Identify which cell holds the provided text, then report its (X, Y) central coordinate. 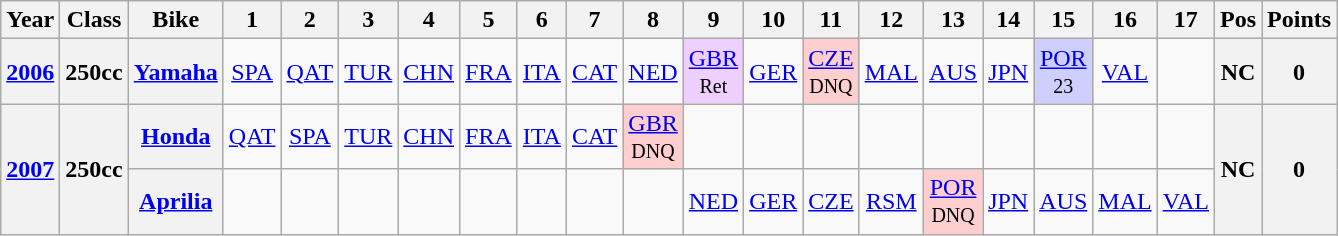
2 (310, 20)
Points (1300, 20)
9 (713, 20)
14 (1008, 20)
Yamaha (176, 72)
11 (831, 20)
GBRDNQ (653, 136)
16 (1125, 20)
1 (252, 20)
Honda (176, 136)
7 (594, 20)
Bike (176, 20)
Pos (1238, 20)
4 (429, 20)
5 (489, 20)
10 (774, 20)
PORDNQ (954, 202)
Year (30, 20)
13 (954, 20)
17 (1186, 20)
6 (542, 20)
15 (1064, 20)
2006 (30, 72)
2007 (30, 169)
GBRRet (713, 72)
Aprilia (176, 202)
RSM (891, 202)
CZEDNQ (831, 72)
POR23 (1064, 72)
8 (653, 20)
Class (94, 20)
CZE (831, 202)
12 (891, 20)
3 (368, 20)
